Identify which cell holds the provided text, then report its (X, Y) central coordinate. 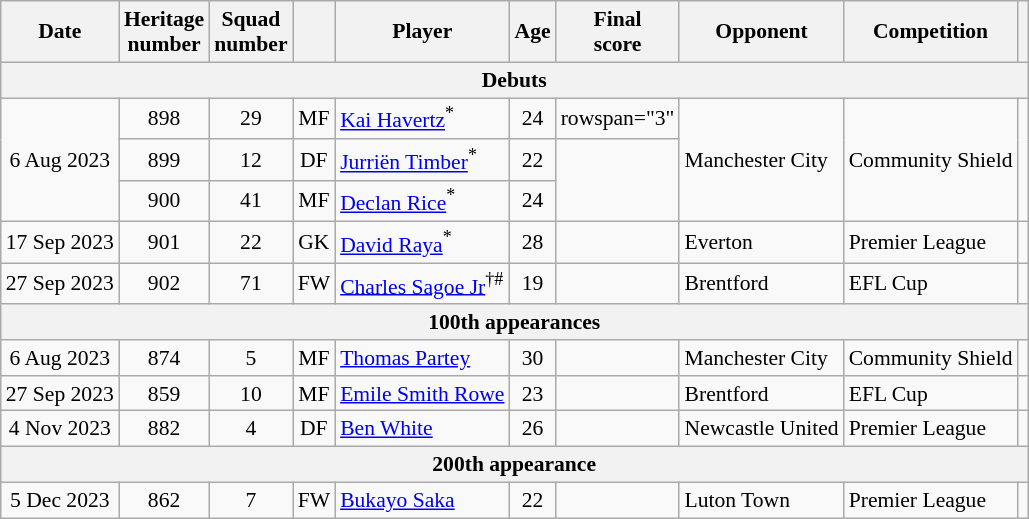
Declan Rice* (422, 202)
7 (250, 501)
874 (164, 358)
Newcastle United (761, 429)
Debuts (514, 80)
19 (533, 284)
Kai Havertz* (422, 118)
Player (422, 32)
Age (533, 32)
12 (250, 160)
899 (164, 160)
Bukayo Saka (422, 501)
100th appearances (514, 322)
862 (164, 501)
Date (60, 32)
Opponent (761, 32)
901 (164, 242)
5 (250, 358)
Emile Smith Rowe (422, 394)
Thomas Partey (422, 358)
Heritagenumber (164, 32)
David Raya* (422, 242)
859 (164, 394)
4 (250, 429)
Competition (931, 32)
4 Nov 2023 (60, 429)
902 (164, 284)
Everton (761, 242)
898 (164, 118)
900 (164, 202)
23 (533, 394)
Squadnumber (250, 32)
Jurriën Timber* (422, 160)
Ben White (422, 429)
5 Dec 2023 (60, 501)
rowspan="3" (618, 118)
29 (250, 118)
71 (250, 284)
17 Sep 2023 (60, 242)
26 (533, 429)
30 (533, 358)
GK (314, 242)
41 (250, 202)
Charles Sagoe Jr†# (422, 284)
Luton Town (761, 501)
882 (164, 429)
10 (250, 394)
28 (533, 242)
200th appearance (514, 465)
Finalscore (618, 32)
